Identify which cell holds the provided text, then report its [x, y] central coordinate. 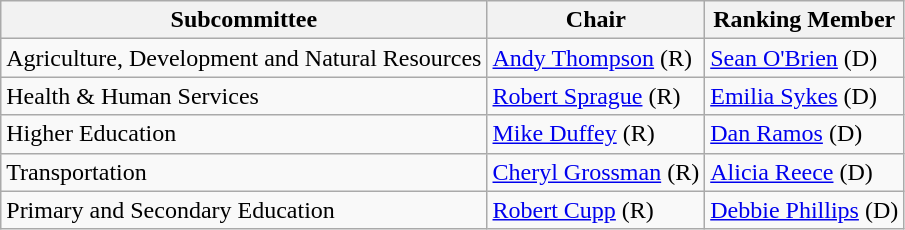
Cheryl Grossman (R) [596, 172]
Subcommittee [244, 20]
Andy Thompson (R) [596, 58]
Transportation [244, 172]
Robert Cupp (R) [596, 210]
Chair [596, 20]
Debbie Phillips (D) [804, 210]
Alicia Reece (D) [804, 172]
Ranking Member [804, 20]
Mike Duffey (R) [596, 134]
Primary and Secondary Education [244, 210]
Dan Ramos (D) [804, 134]
Higher Education [244, 134]
Robert Sprague (R) [596, 96]
Emilia Sykes (D) [804, 96]
Health & Human Services [244, 96]
Sean O'Brien (D) [804, 58]
Agriculture, Development and Natural Resources [244, 58]
